Return [X, Y] of the center of cell containing provided text 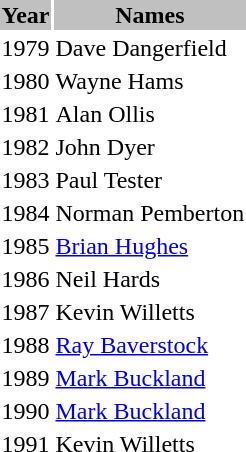
1980 [26, 81]
Kevin Willetts [150, 312]
Names [150, 15]
Alan Ollis [150, 114]
Ray Baverstock [150, 345]
1985 [26, 246]
Wayne Hams [150, 81]
1986 [26, 279]
1990 [26, 411]
Dave Dangerfield [150, 48]
Year [26, 15]
John Dyer [150, 147]
Neil Hards [150, 279]
1988 [26, 345]
1981 [26, 114]
Norman Pemberton [150, 213]
Paul Tester [150, 180]
1979 [26, 48]
1987 [26, 312]
1984 [26, 213]
1989 [26, 378]
1982 [26, 147]
1983 [26, 180]
Brian Hughes [150, 246]
